Search for the cell housing the specified text and yield its (X, Y) center coordinate. 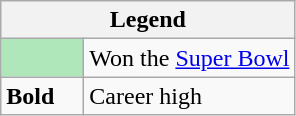
Won the Super Bowl (190, 58)
Bold (42, 96)
Career high (190, 96)
Legend (148, 20)
